From the cell containing the given text, extract its center point as (X, Y) coordinate. 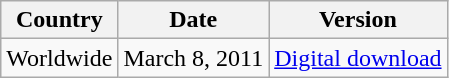
March 8, 2011 (194, 58)
Version (358, 20)
Country (60, 20)
Digital download (358, 58)
Worldwide (60, 58)
Date (194, 20)
